Return the (x, y) coordinate for the center point of the cell that contains the specified text.  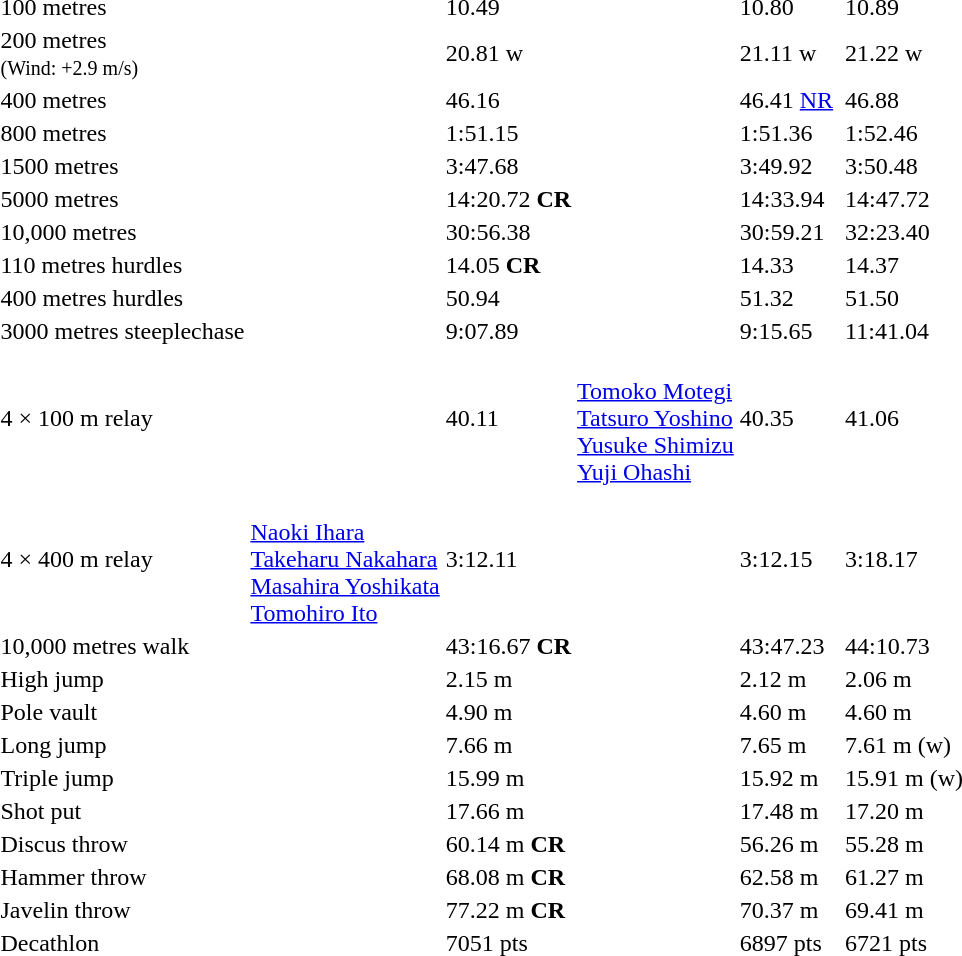
30:56.38 (508, 232)
21.11 w (786, 54)
7.65 m (786, 745)
51.32 (786, 298)
43:16.67 CR (508, 646)
15.99 m (508, 778)
60.14 m CR (508, 844)
7.66 m (508, 745)
9:15.65 (786, 331)
14:20.72 CR (508, 199)
43:47.23 (786, 646)
15.92 m (786, 778)
14.33 (786, 265)
9:07.89 (508, 331)
40.35 (786, 418)
46.16 (508, 100)
2.15 m (508, 679)
1:51.36 (786, 133)
17.48 m (786, 811)
3:12.15 (786, 559)
20.81 w (508, 54)
4.60 m (786, 712)
30:59.21 (786, 232)
14:33.94 (786, 199)
17.66 m (508, 811)
77.22 m CR (508, 910)
56.26 m (786, 844)
70.37 m (786, 910)
62.58 m (786, 877)
68.08 m CR (508, 877)
50.94 (508, 298)
3:47.68 (508, 166)
1:51.15 (508, 133)
3:12.11 (508, 559)
Tomoko MotegiTatsuro YoshinoYusuke ShimizuYuji Ohashi (656, 418)
Naoki IharaTakeharu NakaharaMasahira YoshikataTomohiro Ito (345, 559)
46.41 NR (786, 100)
14.05 CR (508, 265)
40.11 (508, 418)
2.12 m (786, 679)
3:49.92 (786, 166)
4.90 m (508, 712)
